Find where the given text appears and provide that cell's center as (x, y) coordinate. 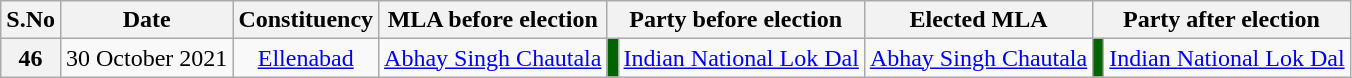
30 October 2021 (146, 58)
Party before election (736, 20)
Elected MLA (978, 20)
MLA before election (493, 20)
Date (146, 20)
46 (31, 58)
Constituency (306, 20)
Ellenabad (306, 58)
S.No (31, 20)
Party after election (1222, 20)
